Return [X, Y] of the center of cell containing provided text 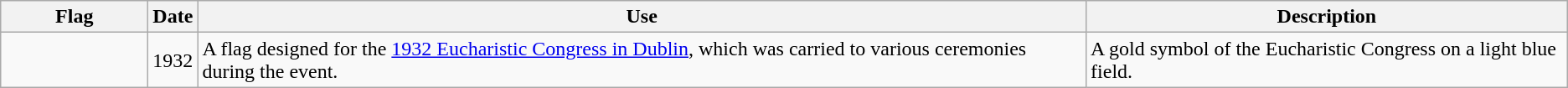
Use [642, 17]
Flag [75, 17]
A flag designed for the 1932 Eucharistic Congress in Dublin, which was carried to various ceremonies during the event. [642, 60]
Date [173, 17]
A gold symbol of the Eucharistic Congress on a light blue field. [1327, 60]
1932 [173, 60]
Description [1327, 17]
